Capture the cell that displays the provided text and extract its (x, y) central coordinate. 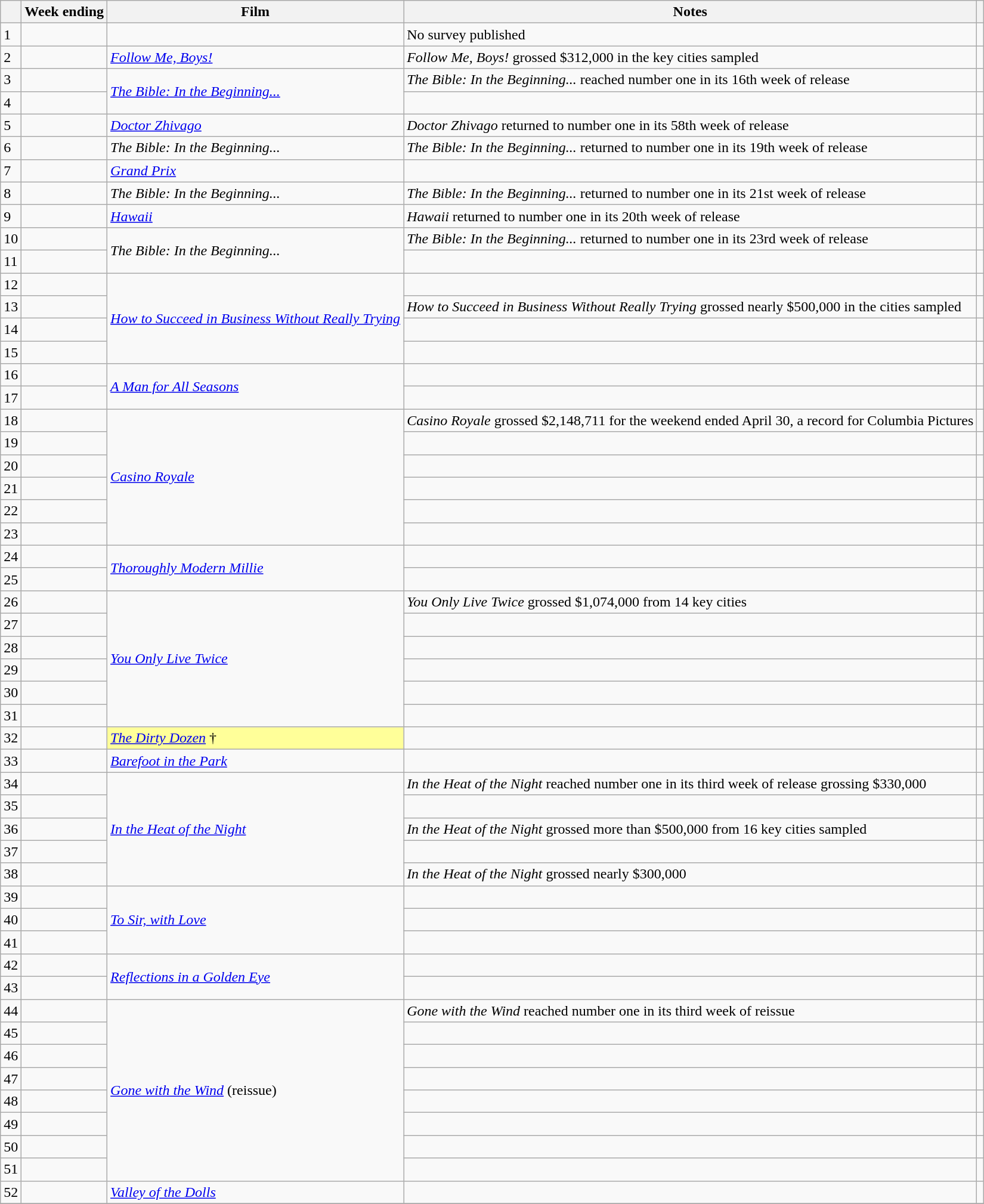
Notes (691, 12)
46 (11, 1056)
Grand Prix (255, 171)
26 (11, 602)
36 (11, 829)
16 (11, 375)
Follow Me, Boys! grossed $312,000 in the key cities sampled (691, 57)
12 (11, 284)
31 (11, 716)
25 (11, 579)
Valley of the Dolls (255, 1192)
1 (11, 35)
38 (11, 874)
21 (11, 488)
Film (255, 12)
Week ending (64, 12)
You Only Live Twice grossed $1,074,000 from 14 key cities (691, 602)
32 (11, 738)
42 (11, 965)
Doctor Zhivago returned to number one in its 58th week of release (691, 125)
4 (11, 103)
In the Heat of the Night (255, 829)
29 (11, 670)
34 (11, 784)
6 (11, 148)
19 (11, 443)
Barefoot in the Park (255, 761)
48 (11, 1101)
23 (11, 534)
How to Succeed in Business Without Really Trying (255, 318)
28 (11, 647)
52 (11, 1192)
Hawaii returned to number one in its 20th week of release (691, 216)
Gone with the Wind reached number one in its third week of reissue (691, 1011)
8 (11, 193)
9 (11, 216)
50 (11, 1147)
37 (11, 852)
In the Heat of the Night grossed more than $500,000 from 16 key cities sampled (691, 829)
Reflections in a Golden Eye (255, 976)
24 (11, 556)
20 (11, 466)
To Sir, with Love (255, 920)
41 (11, 942)
The Bible: In the Beginning... reached number one in its 16th week of release (691, 80)
The Bible: In the Beginning... returned to number one in its 23rd week of release (691, 239)
22 (11, 511)
2 (11, 57)
17 (11, 398)
The Bible: In the Beginning... returned to number one in its 21st week of release (691, 193)
44 (11, 1011)
Gone with the Wind (reissue) (255, 1090)
43 (11, 988)
7 (11, 171)
The Bible: In the Beginning... returned to number one in its 19th week of release (691, 148)
You Only Live Twice (255, 658)
No survey published (691, 35)
18 (11, 420)
Casino Royale (255, 477)
In the Heat of the Night grossed nearly $300,000 (691, 874)
14 (11, 330)
Thoroughly Modern Millie (255, 568)
5 (11, 125)
10 (11, 239)
27 (11, 624)
Follow Me, Boys! (255, 57)
39 (11, 897)
11 (11, 261)
In the Heat of the Night reached number one in its third week of release grossing $330,000 (691, 784)
13 (11, 307)
33 (11, 761)
40 (11, 920)
3 (11, 80)
30 (11, 693)
How to Succeed in Business Without Really Trying grossed nearly $500,000 in the cities sampled (691, 307)
Casino Royale grossed $2,148,711 for the weekend ended April 30, a record for Columbia Pictures (691, 420)
Doctor Zhivago (255, 125)
45 (11, 1033)
15 (11, 352)
A Man for All Seasons (255, 386)
47 (11, 1079)
51 (11, 1169)
Hawaii (255, 216)
49 (11, 1124)
The Dirty Dozen † (255, 738)
35 (11, 806)
